From the cell containing the given text, extract its center point as (x, y) coordinate. 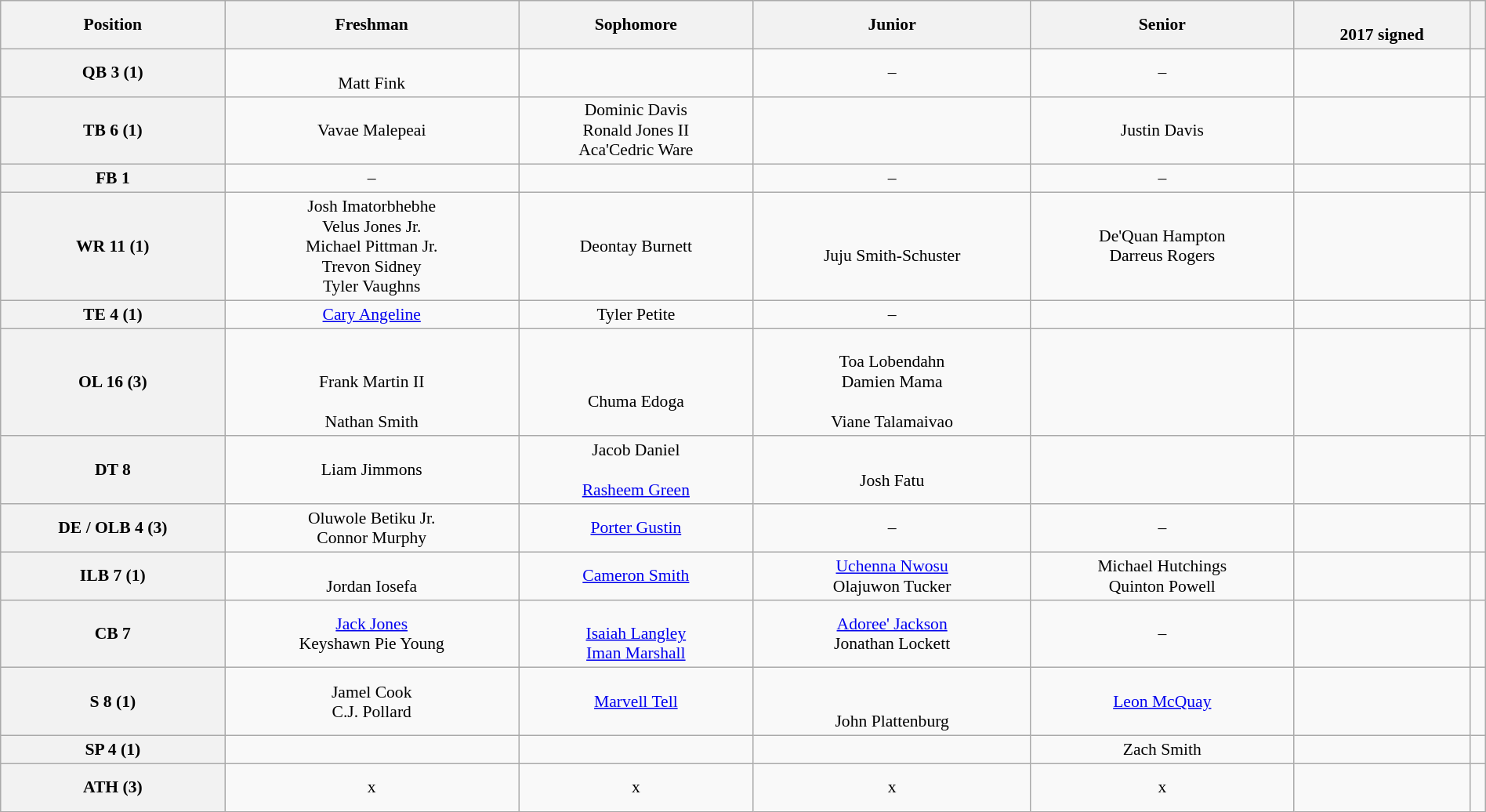
ATH (3) (113, 787)
Leon McQuay (1162, 702)
Chuma Edoga (636, 382)
Zach Smith (1162, 750)
Senior (1162, 25)
Jamel Cook C.J. Pollard (371, 702)
Deontay Burnett (636, 247)
Junior (892, 25)
Isaiah Langley Iman Marshall (636, 633)
Jordan Iosefa (371, 575)
Oluwole Betiku Jr. Connor Murphy (371, 528)
FB 1 (113, 179)
Dominic Davis Ronald Jones II Aca'Cedric Ware (636, 130)
Adoree' Jackson Jonathan Lockett (892, 633)
Porter Gustin (636, 528)
Frank Martin II Nathan Smith (371, 382)
Sophomore (636, 25)
Vavae Malepeai (371, 130)
Cary Angeline (371, 314)
Cameron Smith (636, 575)
Marvell Tell (636, 702)
De'Quan Hampton Darreus Rogers (1162, 247)
DE / OLB 4 (3) (113, 528)
SP 4 (1) (113, 750)
John Plattenburg (892, 702)
Jacob Daniel Rasheem Green (636, 470)
Liam Jimmons (371, 470)
WR 11 (1) (113, 247)
S 8 (1) (113, 702)
TE 4 (1) (113, 314)
Michael Hutchings Quinton Powell (1162, 575)
TB 6 (1) (113, 130)
Matt Fink (371, 72)
OL 16 (3) (113, 382)
Juju Smith-Schuster (892, 247)
Tyler Petite (636, 314)
Uchenna Nwosu Olajuwon Tucker (892, 575)
Josh Imatorbhebhe Velus Jones Jr. Michael Pittman Jr. Trevon Sidney Tyler Vaughns (371, 247)
ILB 7 (1) (113, 575)
Justin Davis (1162, 130)
DT 8 (113, 470)
Josh Fatu (892, 470)
Toa Lobendahn Damien Mama Viane Talamaivao (892, 382)
Jack Jones Keyshawn Pie Young (371, 633)
Freshman (371, 25)
QB 3 (1) (113, 72)
2017 signed (1383, 25)
Position (113, 25)
CB 7 (113, 633)
